Find where the given text appears and provide that cell's center as (x, y) coordinate. 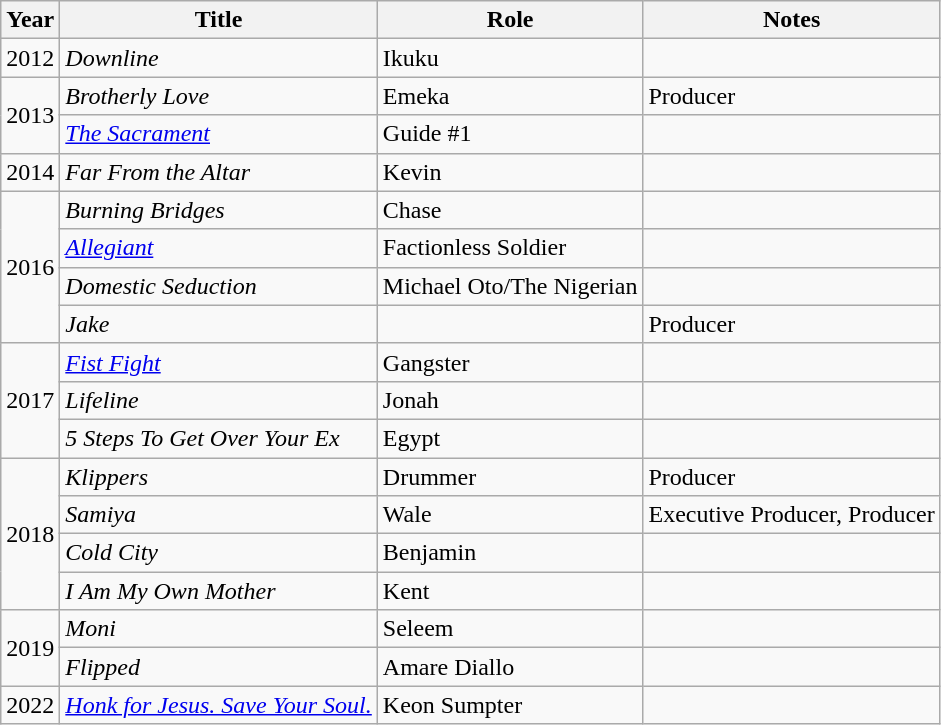
Far From the Altar (219, 172)
Amare Diallo (510, 667)
Keon Sumpter (510, 705)
Cold City (219, 553)
Factionless Soldier (510, 248)
Kent (510, 591)
Honk for Jesus. Save Your Soul. (219, 705)
Allegiant (219, 248)
Guide #1 (510, 134)
Lifeline (219, 400)
Downline (219, 58)
2022 (30, 705)
2014 (30, 172)
Drummer (510, 477)
Ikuku (510, 58)
Moni (219, 629)
Year (30, 20)
Kevin (510, 172)
Executive Producer, Producer (792, 515)
I Am My Own Mother (219, 591)
Chase (510, 210)
Title (219, 20)
Jake (219, 324)
2018 (30, 534)
Emeka (510, 96)
2019 (30, 648)
Role (510, 20)
Klippers (219, 477)
Jonah (510, 400)
Flipped (219, 667)
Egypt (510, 438)
5 Steps To Get Over Your Ex (219, 438)
Wale (510, 515)
2012 (30, 58)
The Sacrament (219, 134)
2013 (30, 115)
Notes (792, 20)
2017 (30, 400)
Seleem (510, 629)
Burning Bridges (219, 210)
Michael Oto/The Nigerian (510, 286)
Gangster (510, 362)
Domestic Seduction (219, 286)
Fist Fight (219, 362)
Samiya (219, 515)
Benjamin (510, 553)
2016 (30, 267)
Brotherly Love (219, 96)
